For the text-containing cell, return its midpoint in (X, Y) coordinate format. 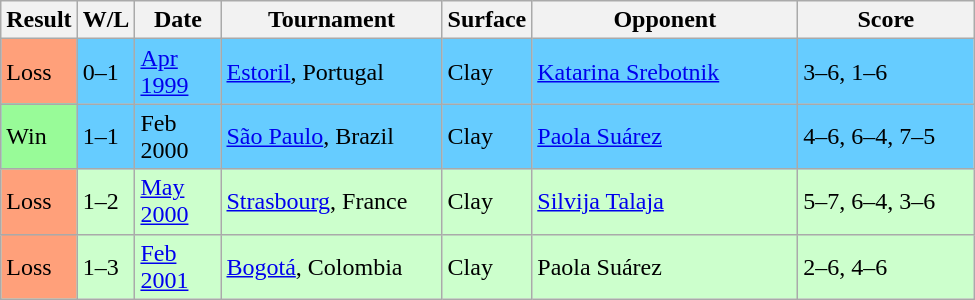
2–6, 4–6 (886, 266)
Score (886, 20)
Result (39, 20)
Estoril, Portugal (332, 72)
1–2 (106, 202)
5–7, 6–4, 3–6 (886, 202)
Tournament (332, 20)
1–3 (106, 266)
Silvija Talaja (665, 202)
Win (39, 136)
1–1 (106, 136)
May 2000 (178, 202)
0–1 (106, 72)
W/L (106, 20)
3–6, 1–6 (886, 72)
4–6, 6–4, 7–5 (886, 136)
Feb 2001 (178, 266)
Date (178, 20)
Opponent (665, 20)
Bogotá, Colombia (332, 266)
Surface (487, 20)
Katarina Srebotnik (665, 72)
Strasbourg, France (332, 202)
São Paulo, Brazil (332, 136)
Apr 1999 (178, 72)
Feb 2000 (178, 136)
